Return the [x, y] coordinate for the center point of the cell that contains the specified text.  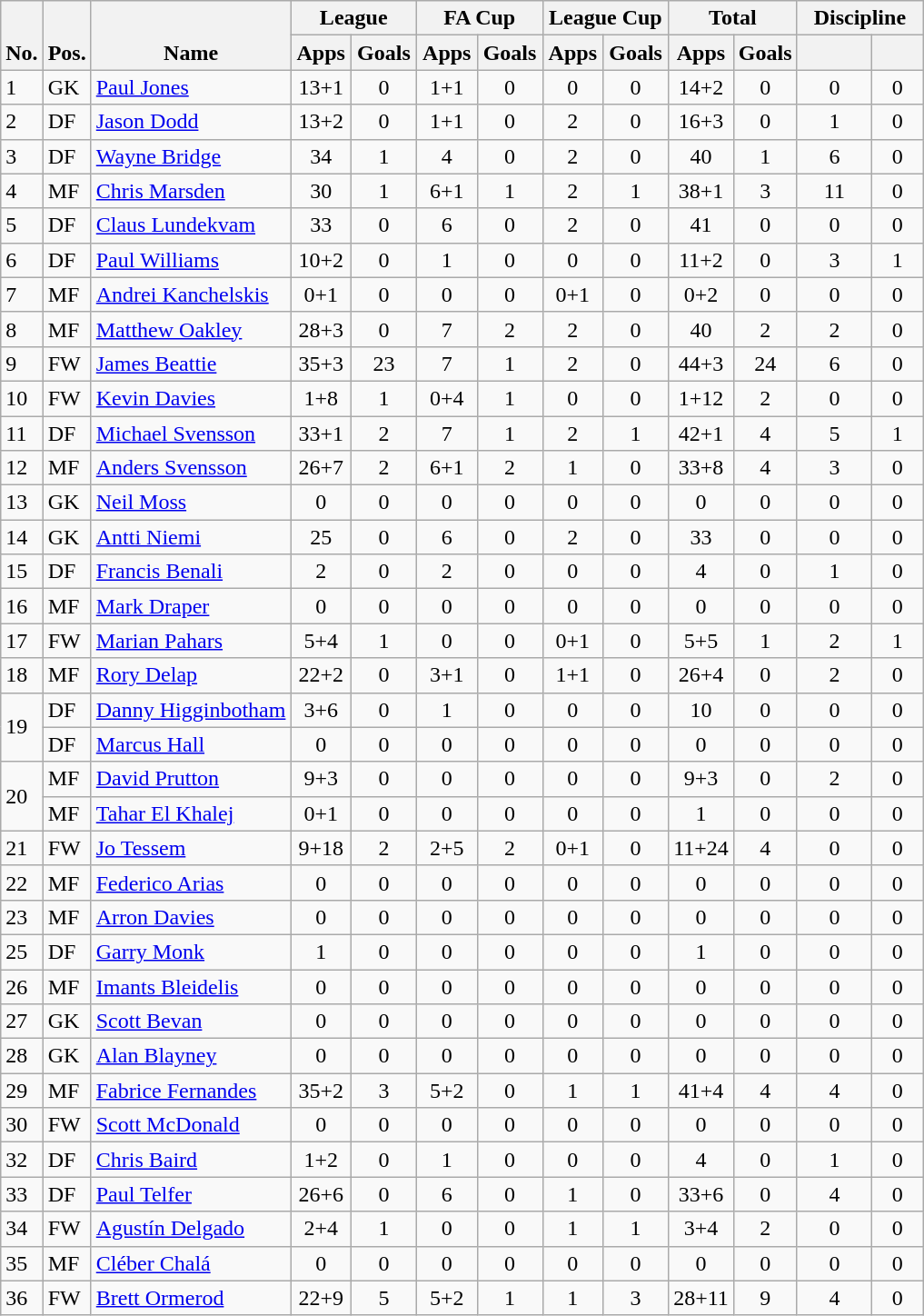
1+12 [701, 398]
3+6 [322, 710]
26+7 [322, 468]
11+24 [701, 848]
36 [22, 1298]
Scott McDonald [191, 1125]
29 [22, 1091]
Garry Monk [191, 952]
0+4 [447, 398]
Michael Svensson [191, 434]
35 [22, 1263]
18 [22, 675]
1+8 [322, 398]
26 [22, 986]
David Prutton [191, 779]
Neil Moss [191, 503]
Paul Telfer [191, 1194]
James Beattie [191, 364]
1+2 [322, 1160]
26+4 [701, 675]
35+2 [322, 1091]
28+11 [701, 1298]
Scott Bevan [191, 1022]
Matthew Oakley [191, 329]
14+2 [701, 87]
Kevin Davies [191, 398]
14 [22, 537]
13 [22, 503]
FA Cup [480, 18]
Rory Delap [191, 675]
0+2 [701, 294]
44+3 [701, 364]
33+8 [701, 468]
21 [22, 848]
Discipline [859, 18]
11+2 [701, 260]
Antti Niemi [191, 537]
3+4 [701, 1229]
Wayne Bridge [191, 156]
Andrei Kanchelskis [191, 294]
33+6 [701, 1194]
Mark Draper [191, 606]
Jo Tessem [191, 848]
27 [22, 1022]
19 [22, 727]
5+5 [701, 641]
Fabrice Fernandes [191, 1091]
Brett Ormerod [191, 1298]
Anders Svensson [191, 468]
Name [191, 35]
10+2 [322, 260]
24 [765, 364]
Jason Dodd [191, 122]
20 [22, 796]
33+1 [322, 434]
Agustín Delgado [191, 1229]
12 [22, 468]
Alan Blayney [191, 1056]
17 [22, 641]
League [354, 18]
Danny Higginbotham [191, 710]
28+3 [322, 329]
13+2 [322, 122]
No. [22, 35]
Federico Arias [191, 882]
Marian Pahars [191, 641]
Cléber Chalá [191, 1263]
League Cup [605, 18]
38+1 [701, 191]
2+4 [322, 1229]
Marcus Hall [191, 744]
Chris Marsden [191, 191]
8 [22, 329]
9+18 [322, 848]
5+4 [322, 641]
Chris Baird [191, 1160]
Paul Williams [191, 260]
Tahar El Khalej [191, 813]
22 [22, 882]
32 [22, 1160]
2+5 [447, 848]
42+1 [701, 434]
26+6 [322, 1194]
Imants Bleidelis [191, 986]
22+9 [322, 1298]
Claus Lundekvam [191, 225]
41+4 [701, 1091]
16+3 [701, 122]
Total [732, 18]
Paul Jones [191, 87]
35+3 [322, 364]
13+1 [322, 87]
Arron Davies [191, 917]
15 [22, 572]
Francis Benali [191, 572]
41 [701, 225]
16 [22, 606]
28 [22, 1056]
3+1 [447, 675]
22+2 [322, 675]
Pos. [67, 35]
